Detect which cell encompasses the target text, then output its (x, y) center coordinate. 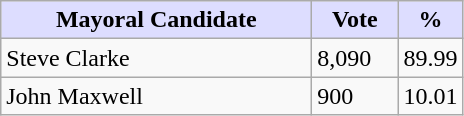
Mayoral Candidate (156, 20)
89.99 (430, 58)
10.01 (430, 96)
8,090 (355, 58)
Vote (355, 20)
John Maxwell (156, 96)
900 (355, 96)
Steve Clarke (156, 58)
% (430, 20)
